From the cell containing the given text, extract its center point as [x, y] coordinate. 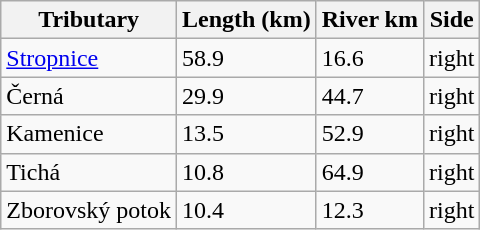
52.9 [370, 134]
10.8 [246, 172]
Zborovský potok [89, 210]
Tributary [89, 20]
Černá [89, 96]
58.9 [246, 58]
River km [370, 20]
Stropnice [89, 58]
Tichá [89, 172]
Length (km) [246, 20]
13.5 [246, 134]
64.9 [370, 172]
29.9 [246, 96]
Kamenice [89, 134]
10.4 [246, 210]
Side [451, 20]
44.7 [370, 96]
12.3 [370, 210]
16.6 [370, 58]
